Return (x, y) of the center of cell containing provided text 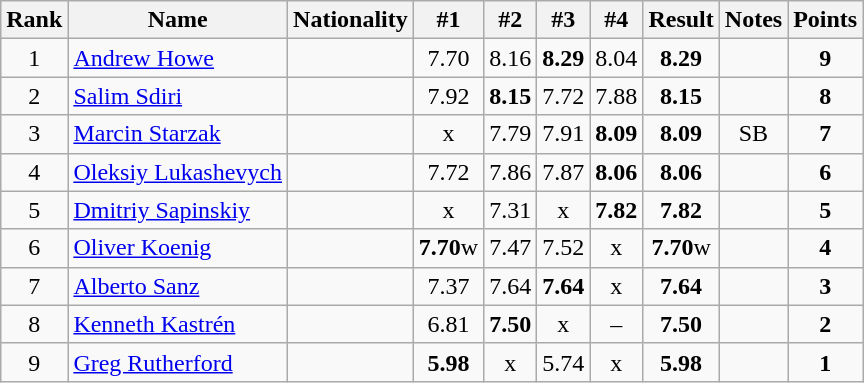
#3 (564, 20)
7.92 (448, 96)
Andrew Howe (178, 58)
Result (681, 20)
Salim Sdiri (178, 96)
SB (753, 134)
7.91 (564, 134)
7.37 (448, 286)
Nationality (351, 20)
Notes (753, 20)
7.86 (510, 172)
Points (826, 20)
7.47 (510, 248)
Oleksiy Lukashevych (178, 172)
7.88 (616, 96)
8.04 (616, 58)
Name (178, 20)
7.70 (448, 58)
7.87 (564, 172)
Dmitriy Sapinskiy (178, 210)
Greg Rutherford (178, 362)
Oliver Koenig (178, 248)
#4 (616, 20)
7.52 (564, 248)
Kenneth Kastrén (178, 324)
#1 (448, 20)
Alberto Sanz (178, 286)
Rank (34, 20)
7.31 (510, 210)
6.81 (448, 324)
#2 (510, 20)
5.74 (564, 362)
8.16 (510, 58)
Marcin Starzak (178, 134)
7.79 (510, 134)
– (616, 324)
